Detect which cell encompasses the target text, then output its (x, y) center coordinate. 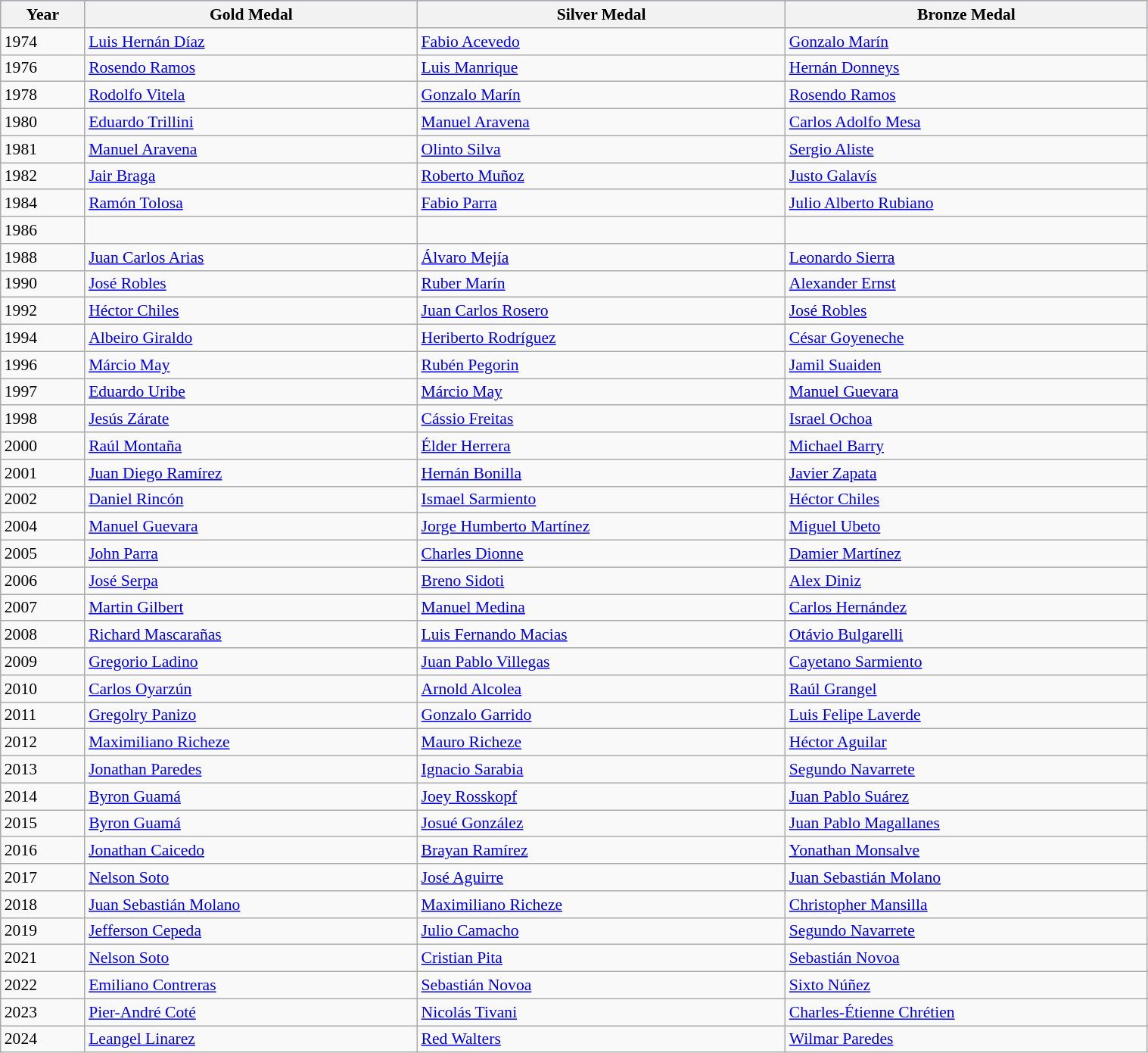
Martin Gilbert (251, 608)
Álvaro Mejía (602, 257)
Julio Alberto Rubiano (966, 204)
Ruber Marín (602, 284)
José Aguirre (602, 877)
Jonathan Caicedo (251, 851)
1992 (42, 311)
1997 (42, 392)
2017 (42, 877)
Leangel Linarez (251, 1039)
Héctor Aguilar (966, 743)
Christopher Mansilla (966, 905)
José Serpa (251, 581)
Breno Sidoti (602, 581)
Gold Medal (251, 14)
Heriberto Rodríguez (602, 338)
Rodolfo Vitela (251, 95)
Miguel Ubeto (966, 527)
1996 (42, 365)
1984 (42, 204)
1990 (42, 284)
Nicolás Tivani (602, 1012)
Wilmar Paredes (966, 1039)
Jair Braga (251, 176)
2000 (42, 446)
2011 (42, 715)
Jorge Humberto Martínez (602, 527)
Jonathan Paredes (251, 770)
Hernán Donneys (966, 68)
Bronze Medal (966, 14)
Leonardo Sierra (966, 257)
Pier-André Coté (251, 1012)
2015 (42, 824)
Juan Pablo Suárez (966, 796)
Sergio Aliste (966, 149)
Charles-Étienne Chrétien (966, 1012)
Manuel Medina (602, 608)
César Goyeneche (966, 338)
Gonzalo Garrido (602, 715)
Gregorio Ladino (251, 662)
2009 (42, 662)
Juan Diego Ramírez (251, 473)
Silver Medal (602, 14)
Jamil Suaiden (966, 365)
Rubén Pegorin (602, 365)
1988 (42, 257)
Michael Barry (966, 446)
Albeiro Giraldo (251, 338)
Carlos Adolfo Mesa (966, 123)
Cayetano Sarmiento (966, 662)
2006 (42, 581)
1976 (42, 68)
2007 (42, 608)
2012 (42, 743)
Jesús Zárate (251, 419)
Juan Carlos Arias (251, 257)
2023 (42, 1012)
Raúl Montaña (251, 446)
Israel Ochoa (966, 419)
Cássio Freitas (602, 419)
Daniel Rincón (251, 500)
Javier Zapata (966, 473)
Fabio Acevedo (602, 42)
2013 (42, 770)
Juan Carlos Rosero (602, 311)
Richard Mascarañas (251, 635)
Sixto Núñez (966, 986)
2019 (42, 931)
Élder Herrera (602, 446)
Ismael Sarmiento (602, 500)
Roberto Muñoz (602, 176)
Fabio Parra (602, 204)
Luis Fernando Macias (602, 635)
2001 (42, 473)
Joey Rosskopf (602, 796)
Jefferson Cepeda (251, 931)
2014 (42, 796)
2002 (42, 500)
Hernán Bonilla (602, 473)
Carlos Hernández (966, 608)
Luis Felipe Laverde (966, 715)
2016 (42, 851)
2005 (42, 554)
1978 (42, 95)
Ramón Tolosa (251, 204)
1981 (42, 149)
1980 (42, 123)
Otávio Bulgarelli (966, 635)
2024 (42, 1039)
Justo Galavís (966, 176)
Year (42, 14)
Charles Dionne (602, 554)
Alex Diniz (966, 581)
Gregolry Panizo (251, 715)
John Parra (251, 554)
2010 (42, 689)
Arnold Alcolea (602, 689)
2008 (42, 635)
Alexander Ernst (966, 284)
1994 (42, 338)
Red Walters (602, 1039)
2022 (42, 986)
2021 (42, 958)
Luis Manrique (602, 68)
Carlos Oyarzún (251, 689)
Eduardo Trillini (251, 123)
Olinto Silva (602, 149)
1986 (42, 230)
Mauro Richeze (602, 743)
Cristian Pita (602, 958)
2018 (42, 905)
1998 (42, 419)
Ignacio Sarabia (602, 770)
Juan Pablo Magallanes (966, 824)
Juan Pablo Villegas (602, 662)
Brayan Ramírez (602, 851)
Raúl Grangel (966, 689)
Josué González (602, 824)
Yonathan Monsalve (966, 851)
1974 (42, 42)
Eduardo Uribe (251, 392)
1982 (42, 176)
2004 (42, 527)
Luis Hernán Díaz (251, 42)
Emiliano Contreras (251, 986)
Damier Martínez (966, 554)
Julio Camacho (602, 931)
